Locate the cell with the specified text and output its (x, y) center coordinate. 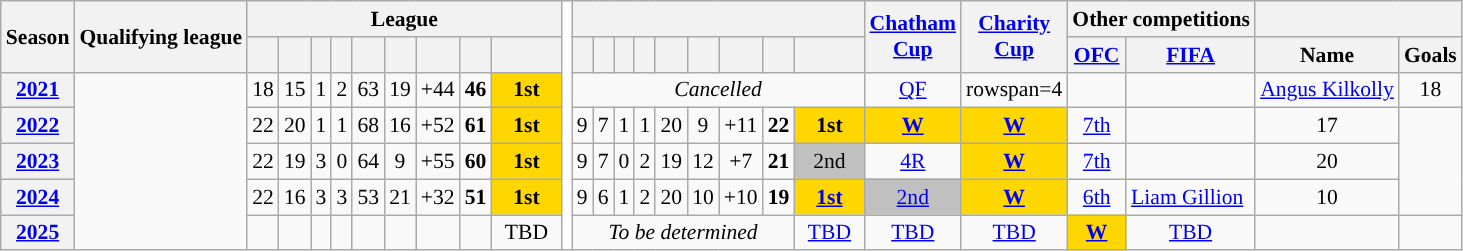
ChathamCup (913, 36)
4R (913, 162)
Season (38, 36)
To be determined (684, 233)
FIFA (1190, 55)
17 (1327, 126)
12 (703, 162)
61 (476, 126)
+55 (438, 162)
64 (368, 162)
2025 (38, 233)
Other competitions (1161, 19)
2023 (38, 162)
League (404, 19)
OFC (1096, 55)
15 (295, 90)
Goals (1430, 55)
2022 (38, 126)
Qualifying league (160, 36)
+52 (438, 126)
53 (368, 197)
Cancelled (718, 90)
68 (368, 126)
Liam Gillion (1190, 197)
60 (476, 162)
+7 (741, 162)
+10 (741, 197)
QF (913, 90)
6 (604, 197)
Angus Kilkolly (1327, 90)
51 (476, 197)
+32 (438, 197)
rowspan=4 (1014, 90)
CharityCup (1014, 36)
2024 (38, 197)
46 (476, 90)
+44 (438, 90)
+11 (741, 126)
2021 (38, 90)
6th (1096, 197)
63 (368, 90)
Name (1327, 55)
